Pinpoint the cell where the given text exists, returning its [x, y] midpoint coordinate. 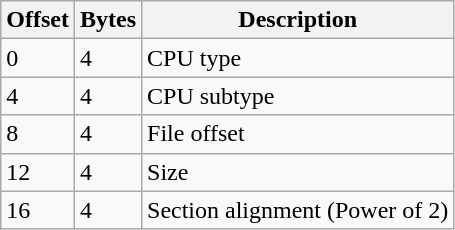
CPU subtype [298, 96]
8 [38, 134]
16 [38, 210]
File offset [298, 134]
0 [38, 58]
Section alignment (Power of 2) [298, 210]
12 [38, 172]
Offset [38, 20]
Description [298, 20]
Bytes [108, 20]
CPU type [298, 58]
Size [298, 172]
